Provide the [X, Y] coordinate of the cell's center where the given text is located.  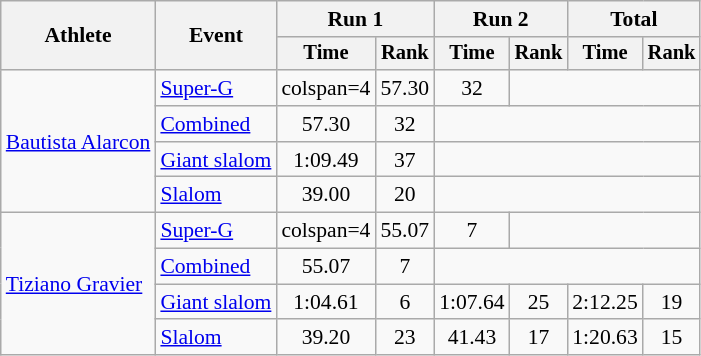
Tiziano Gravier [78, 284]
41.43 [472, 338]
17 [539, 338]
Bautista Alarcon [78, 141]
1:09.49 [326, 160]
1:07.64 [472, 302]
Event [216, 36]
20 [404, 195]
6 [404, 302]
23 [404, 338]
Athlete [78, 36]
Total [634, 19]
Run 1 [355, 19]
19 [672, 302]
39.00 [326, 195]
15 [672, 338]
1:04.61 [326, 302]
1:20.63 [604, 338]
37 [404, 160]
Run 2 [500, 19]
39.20 [326, 338]
2:12.25 [604, 302]
25 [539, 302]
